Output the (x, y) coordinate of the center of the cell containing the given text.  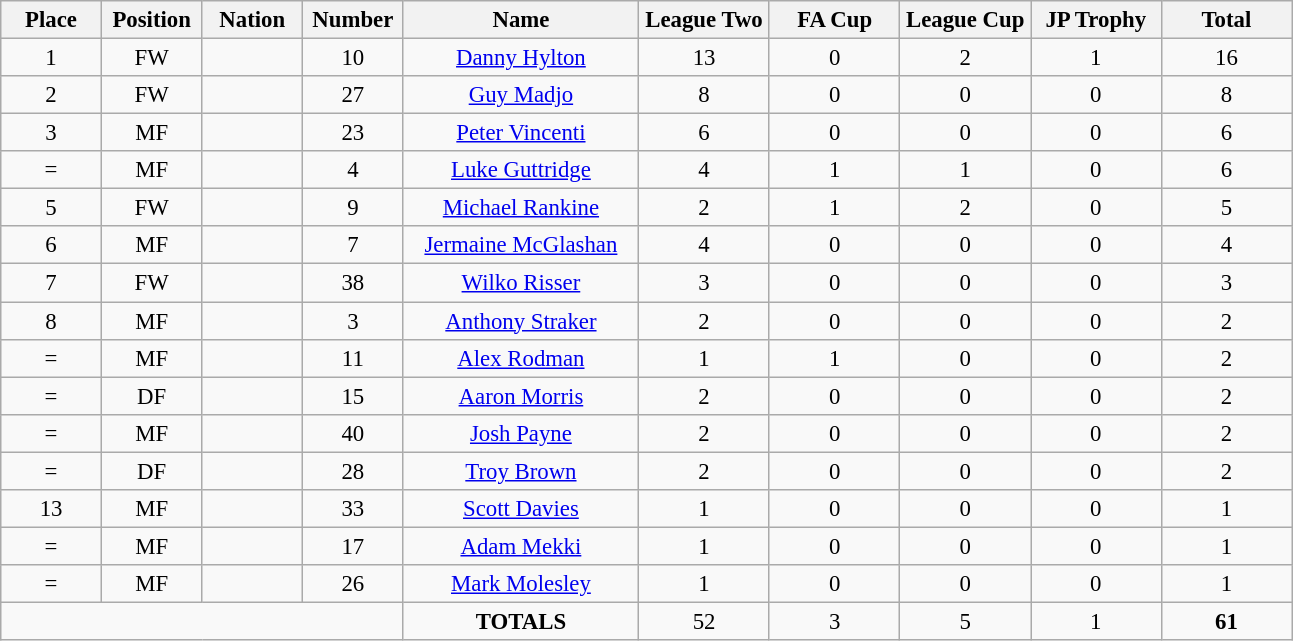
Luke Guttridge (521, 170)
JP Trophy (1096, 20)
Name (521, 20)
Mark Molesley (521, 584)
28 (354, 471)
Anthony Straker (521, 321)
Guy Madjo (521, 95)
Nation (252, 20)
23 (354, 133)
9 (354, 208)
Wilko Risser (521, 283)
10 (354, 58)
33 (354, 509)
Total (1226, 20)
27 (354, 95)
Michael Rankine (521, 208)
League Cup (966, 20)
TOTALS (521, 621)
Aaron Morris (521, 396)
Scott Davies (521, 509)
Adam Mekki (521, 546)
Place (52, 20)
26 (354, 584)
16 (1226, 58)
11 (354, 358)
Number (354, 20)
61 (1226, 621)
Josh Payne (521, 433)
52 (704, 621)
15 (354, 396)
FA Cup (834, 20)
40 (354, 433)
Jermaine McGlashan (521, 245)
Troy Brown (521, 471)
Peter Vincenti (521, 133)
League Two (704, 20)
38 (354, 283)
17 (354, 546)
Position (152, 20)
Danny Hylton (521, 58)
Alex Rodman (521, 358)
